From the cell containing the given text, extract its center point as (x, y) coordinate. 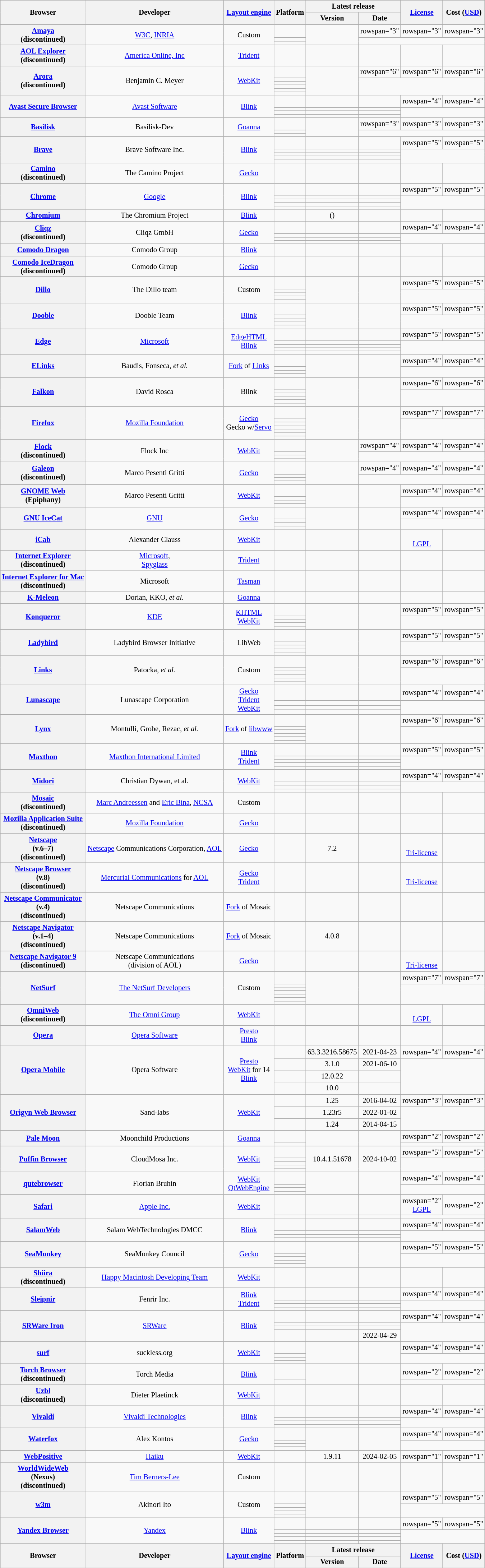
2014-04-15 (379, 1124)
Safari (43, 1207)
ELinks (43, 366)
America Online, Inc (154, 55)
The Chromium Project (154, 215)
Netscape Communications(division of AOL) (154, 961)
The Camino Project (154, 173)
Pale Moon (43, 1138)
Lunascape Corporation (154, 700)
1.24 (332, 1124)
Internet Explorer(discontinued) (43, 560)
63.3.3216.58675 (332, 1052)
Lynx (43, 729)
2021-06-10 (379, 1064)
Netscape Navigator 9(discontinued) (43, 961)
Midori (43, 781)
PrestoWebKit for 14Blink (249, 1070)
Ladybird Browser Initiative (154, 642)
The NetSurf Developers (154, 988)
Brave (43, 149)
3.1.0 (332, 1064)
Origyn Web Browser (43, 1113)
The Dillo team (154, 289)
Marc Andreessen and Eric Bina, NCSA (154, 802)
Google (154, 196)
Alex Kontos (154, 1439)
Tasman (249, 581)
WorldWideWeb(Nexus)(discontinued) (43, 1477)
Alexander Clauss (154, 540)
Dooble Team (154, 316)
SRWare (154, 1326)
KDE (154, 616)
W3C, INRIA (154, 35)
Waterfox (43, 1439)
Cliqz(discontinued) (43, 233)
10.0 (332, 1088)
Brave Software Inc. (154, 149)
Opera (43, 1035)
Dooble (43, 316)
Yandex Browser (43, 1531)
KHTMLWebKit (249, 616)
LibWeb (249, 642)
SeaMonkey Council (154, 1254)
GeckoTridentWebKit (249, 700)
1.25 (332, 1100)
Basilisk-Dev (154, 127)
qutebrowser (43, 1183)
Dorian, KKO, et al. (154, 598)
Montulli, Grobe, Rezac, et al. (154, 729)
Moonchild Productions (154, 1138)
Basilisk (43, 127)
Netscape Communicator(v.4)(discontinued) (43, 907)
Opera Mobile (43, 1070)
Avast Secure Browser (43, 106)
Ladybird (43, 642)
2022-04-29 (379, 1335)
K-Meleon (43, 598)
NetSurf (43, 988)
Apple Inc. (154, 1207)
2021-04-23 (379, 1052)
Flock Inc (154, 450)
AOL Explorer(discontinued) (43, 55)
iCab (43, 540)
Netscape Navigator(v.1–4)(discontinued) (43, 936)
Konqueror (43, 616)
Sand-labs (154, 1113)
Netscape Communications Corporation, AOL (154, 848)
surf (43, 1353)
Christian Dywan, et al. (154, 781)
Falkon (43, 392)
2024-10-02 (379, 1159)
Galeon(discontinued) (43, 473)
Mosaic(discontinued) (43, 802)
Salam WebTechnologies DMCC (154, 1230)
EdgeHTMLBlink (249, 342)
Dieter Plaetinck (154, 1395)
Torch Browser(discontinued) (43, 1374)
Links (43, 670)
Patocka, et al. (154, 670)
GNOME Web(Epiphany) (43, 496)
1.9.11 (332, 1456)
Amaya(discontinued) (43, 35)
Tim Berners-Lee (154, 1477)
1.23r5 (332, 1112)
David Rosca (154, 392)
7.2 (332, 848)
Flock(discontinued) (43, 450)
Puffin Browser (43, 1159)
GeckoGecko w/Servo (249, 423)
WebPositive (43, 1456)
rowspan="2" LGPL (422, 1205)
12.0.22 (332, 1076)
Comodo IceDragon(discontinued) (43, 266)
Mercurial Communications for AOL (154, 877)
Arora(discontinued) (43, 80)
Comodo Dragon (43, 250)
2022-01-02 (379, 1112)
Internet Explorer for Mac(discontinued) (43, 581)
Fork of libwww (249, 729)
GeckoTrident (249, 877)
Mozilla Application Suite(discontinued) (43, 823)
Haiku (154, 1456)
GNU IceCat (43, 518)
Microsoft,Spyglass (154, 560)
2016-04-02 (379, 1100)
Netscape Browser(v.8)(discontinued) (43, 877)
4.0.8 (332, 936)
Maxthon (43, 757)
Fenrir Inc. (154, 1299)
2024-02-05 (379, 1456)
Florian Bruhin (154, 1183)
SRWare Iron (43, 1326)
SalamWeb (43, 1230)
Shiira(discontinued) (43, 1277)
The Omni Group (154, 1015)
Uzbl(discontinued) (43, 1395)
SeaMonkey (43, 1254)
GNU (154, 518)
WebKitQtWebEngine (249, 1183)
Torch Media (154, 1374)
Dillo (43, 289)
Edge (43, 342)
Chromium (43, 215)
Happy Macintosh Developing Team (154, 1277)
OmniWeb(discontinued) (43, 1015)
Firefox (43, 423)
PrestoBlink (249, 1035)
w3m (43, 1504)
Benjamin C. Meyer (154, 80)
10.4.1.51678 (332, 1159)
suckless.org (154, 1353)
CloudMosa Inc. (154, 1159)
Baudis, Fonseca, et al. (154, 366)
Cliqz GmbH (154, 233)
Sleipnir (43, 1299)
Chrome (43, 196)
Lunascape (43, 700)
Maxthon International Limited (154, 757)
Vivaldi Technologies (154, 1416)
Netscape(v.6–7)(discontinued) (43, 848)
Camino(discontinued) (43, 173)
Fork of Links (249, 366)
Vivaldi (43, 1416)
Akinori Ito (154, 1504)
Avast Software (154, 106)
Yandex (154, 1531)
() (332, 215)
